Provide the (X, Y) coordinate of the cell's center where the given text is located.  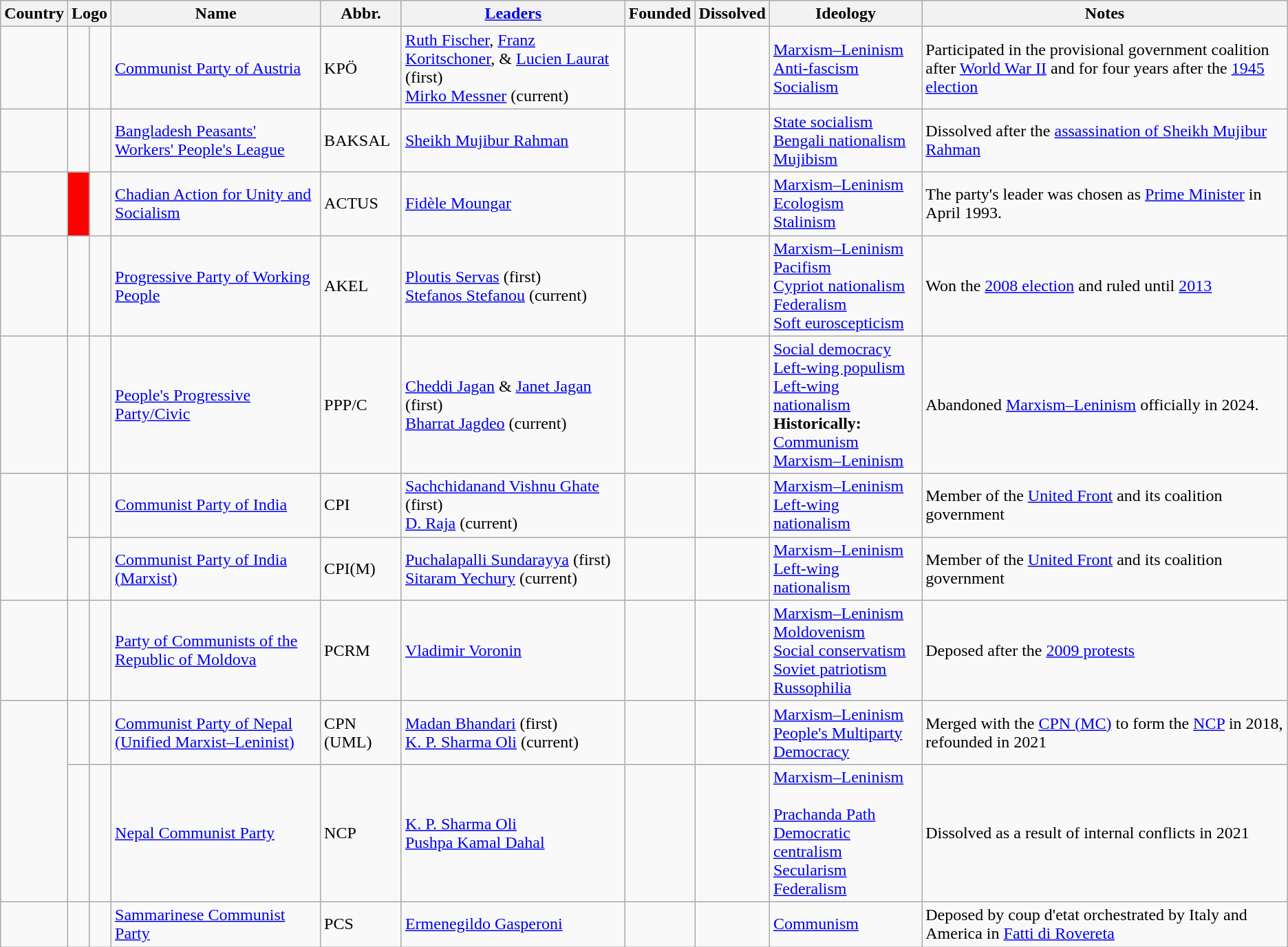
KPÖ (361, 67)
Dissolved after the assassination of Sheikh Mujibur Rahman (1105, 140)
NCP (361, 833)
Fidèle Moungar (513, 204)
Deposed by coup d'etat orchestrated by Italy and America in Fatti di Rovereta (1105, 924)
K. P. Sharma OliPushpa Kamal Dahal (513, 833)
Marxism–LeninismAnti-fascismSocialism (845, 67)
Communist Party of India (Marxist) (216, 568)
Party of Communists of the Republic of Moldova (216, 650)
Ermenegildo Gasperoni (513, 924)
Nepal Communist Party (216, 833)
Chadian Action for Unity and Socialism (216, 204)
Marxism–LeninismPrachanda PathDemocratic centralismSecularismFederalism (845, 833)
Marxism–LeninismPacifismCypriot nationalismFederalismSoft euroscepticism (845, 286)
Sachchidanand Vishnu Ghate (first)D. Raja (current) (513, 505)
Communism (845, 924)
The party's leader was chosen as Prime Minister in April 1993. (1105, 204)
Marxism–LeninismPeople's Multiparty Democracy (845, 732)
Communist Party of Austria (216, 67)
Leaders (513, 14)
Sammarinese Communist Party (216, 924)
Ploutis Servas (first)Stefanos Stefanou (current) (513, 286)
Name (216, 14)
AKEL (361, 286)
Ruth Fischer, Franz Koritschoner, & Lucien Laurat (first)Mirko Messner (current) (513, 67)
Dissolved as a result of internal conflicts in 2021 (1105, 833)
Founded (660, 14)
Vladimir Voronin (513, 650)
PCRM (361, 650)
Country (34, 14)
PPP/С (361, 405)
Abandoned Marxism–Leninism officially in 2024. (1105, 405)
Cheddi Jagan & Janet Jagan (first)Bharrat Jagdeo (current) (513, 405)
Social democracyLeft-wing populismLeft-wing nationalismHistorically:CommunismMarxism–Leninism (845, 405)
Marxism–LeninismEcologismStalinism (845, 204)
Madan Bhandari (first)K. P. Sharma Oli (current) (513, 732)
Participated in the provisional government coalition after World War II and for four years after the 1945 election (1105, 67)
Puchalapalli Sundarayya (first)Sitaram Yechury (current) (513, 568)
Abbr. (361, 14)
Ideology (845, 14)
Deposed after the 2009 protests (1105, 650)
Merged with the CPN (MC) to form the NCP in 2018, refounded in 2021 (1105, 732)
Communist Party of India (216, 505)
BAKSAL (361, 140)
Bangladesh Peasants' Workers' People's League (216, 140)
Sheikh Mujibur Rahman (513, 140)
Logo (89, 14)
State socialismBengali nationalismMujibism (845, 140)
ACTUS (361, 204)
Won the 2008 election and ruled until 2013 (1105, 286)
Progressive Party of Working People (216, 286)
CPN (UML) (361, 732)
CPI(M) (361, 568)
CPI (361, 505)
PCS (361, 924)
Marxism–LeninismMoldovenismSocial conservatismSoviet patriotismRussophilia (845, 650)
Notes (1105, 14)
Communist Party of Nepal (Unified Marxist–Leninist) (216, 732)
Dissolved (732, 14)
People's Progressive Party/Civic (216, 405)
